Detect which cell encompasses the target text, then output its (X, Y) center coordinate. 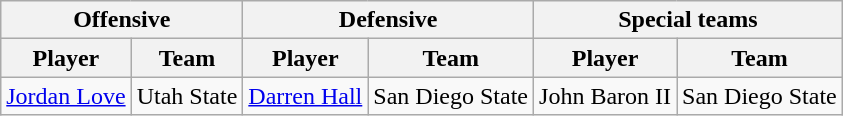
John Baron II (606, 96)
Defensive (388, 20)
Jordan Love (66, 96)
Darren Hall (306, 96)
Utah State (187, 96)
Offensive (122, 20)
Special teams (688, 20)
